For the text-containing cell, return its midpoint in [X, Y] coordinate format. 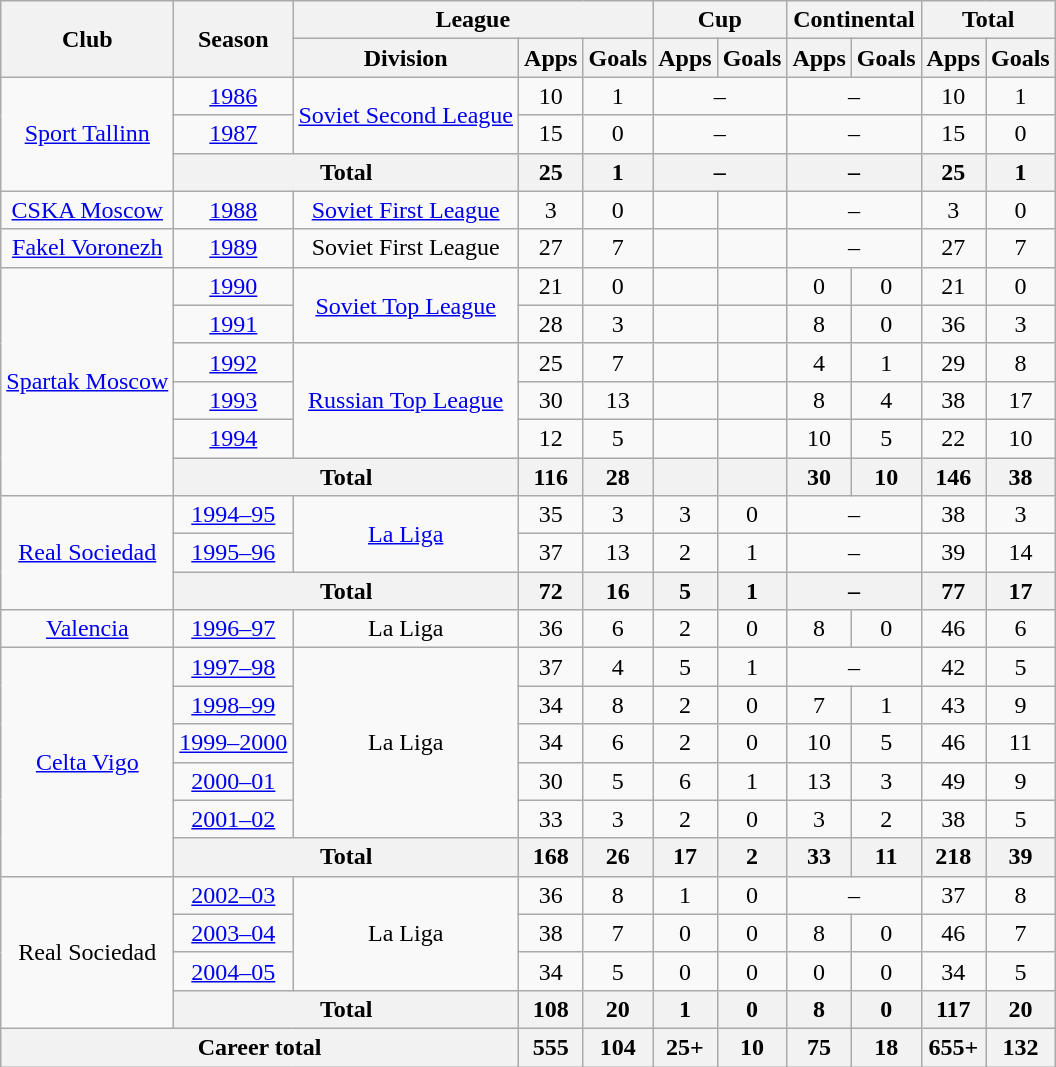
League [473, 20]
Soviet Top League [406, 305]
43 [953, 705]
Sport Tallinn [88, 134]
75 [819, 1047]
18 [886, 1047]
117 [953, 1009]
Fakel Voronezh [88, 248]
Celta Vigo [88, 762]
1987 [234, 134]
25+ [685, 1047]
1994 [234, 438]
1994–95 [234, 515]
1986 [234, 96]
Cup [720, 20]
555 [551, 1047]
49 [953, 781]
16 [618, 591]
2001–02 [234, 819]
42 [953, 667]
2002–03 [234, 895]
26 [618, 857]
2004–05 [234, 971]
Club [88, 39]
168 [551, 857]
Continental [854, 20]
218 [953, 857]
Soviet Second League [406, 115]
1997–98 [234, 667]
22 [953, 438]
Valencia [88, 629]
108 [551, 1009]
116 [551, 477]
CSKA Moscow [88, 210]
Career total [260, 1047]
132 [1021, 1047]
72 [551, 591]
Russian Top League [406, 400]
77 [953, 591]
35 [551, 515]
1999–2000 [234, 743]
1992 [234, 362]
Season [234, 39]
1995–96 [234, 553]
Spartak Moscow [88, 381]
104 [618, 1047]
14 [1021, 553]
1993 [234, 400]
1991 [234, 324]
655+ [953, 1047]
Division [406, 58]
1998–99 [234, 705]
146 [953, 477]
1988 [234, 210]
12 [551, 438]
1990 [234, 286]
1989 [234, 248]
2003–04 [234, 933]
29 [953, 362]
1996–97 [234, 629]
2000–01 [234, 781]
